Identify which cell holds the provided text, then report its [X, Y] central coordinate. 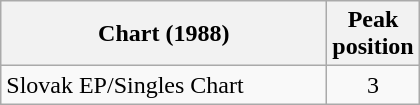
3 [373, 85]
Peakposition [373, 34]
Slovak EP/Singles Chart [164, 85]
Chart (1988) [164, 34]
